Locate the cell with the specified text and output its (X, Y) center coordinate. 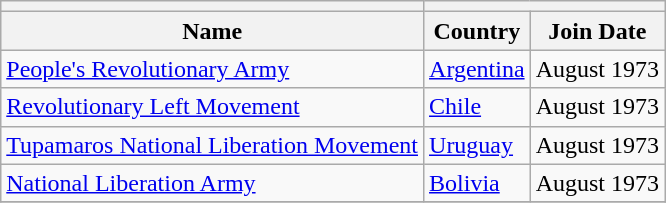
Join Date (597, 31)
Country (478, 31)
National Liberation Army (212, 183)
Bolivia (478, 183)
Uruguay (478, 145)
Name (212, 31)
Tupamaros National Liberation Movement (212, 145)
Chile (478, 107)
Argentina (478, 69)
People's Revolutionary Army (212, 69)
Revolutionary Left Movement (212, 107)
